Capture the cell that displays the provided text and extract its (X, Y) central coordinate. 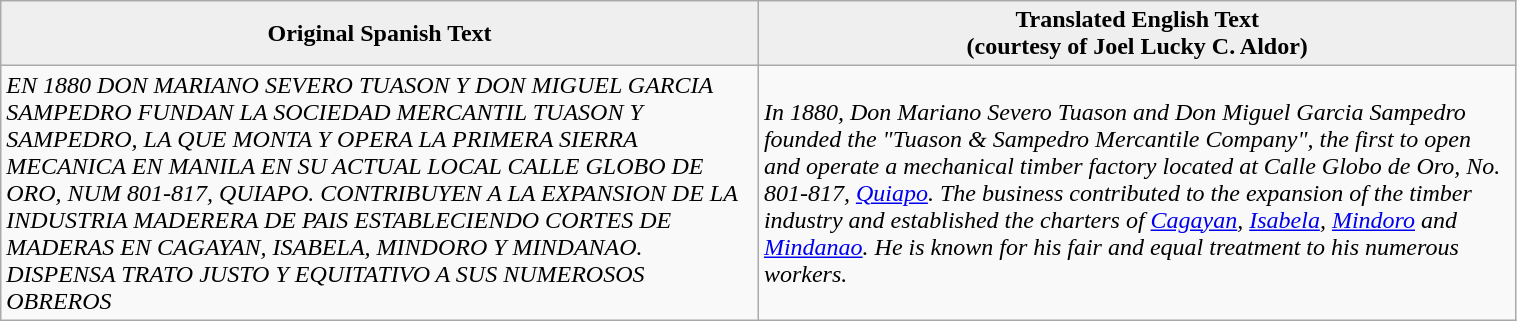
Original Spanish Text (380, 34)
Translated English Text (courtesy of Joel Lucky C. Aldor) (1137, 34)
